Scan for the cell matching the given text and deliver its (X, Y) coordinate at center. 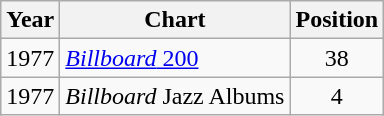
4 (337, 96)
Year (30, 20)
Chart (175, 20)
Billboard Jazz Albums (175, 96)
Billboard 200 (175, 58)
Position (337, 20)
38 (337, 58)
